Return the (x, y) coordinate for the center point of the cell that contains the specified text.  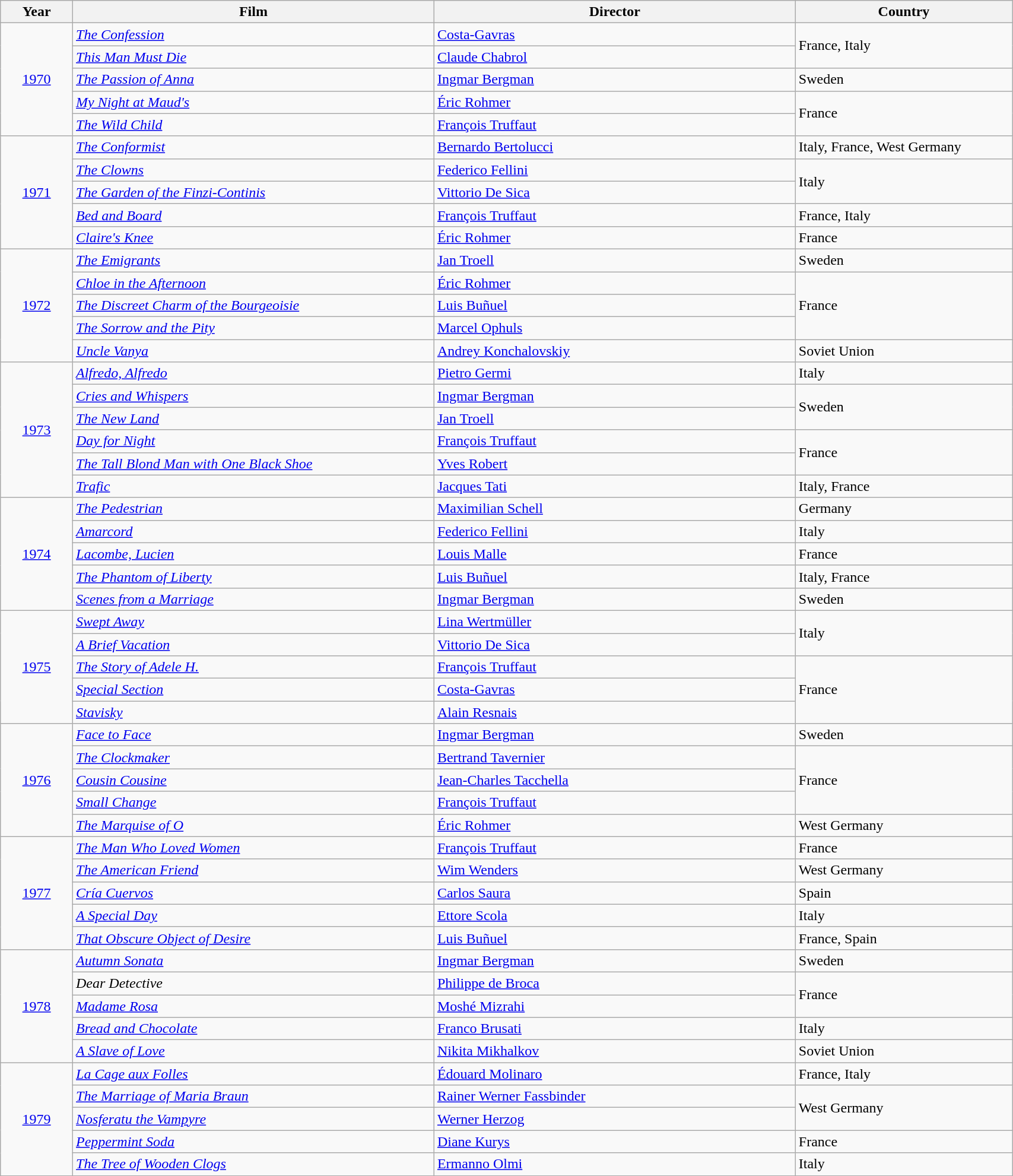
A Special Day (254, 915)
France, Spain (903, 938)
1979 (37, 1119)
La Cage aux Folles (254, 1074)
Alain Resnais (615, 712)
The Passion of Anna (254, 80)
The Phantom of Liberty (254, 576)
Scenes from a Marriage (254, 599)
The Story of Adele H. (254, 667)
Day for Night (254, 441)
Franco Brusati (615, 1029)
1973 (37, 430)
Face to Face (254, 735)
Peppermint Soda (254, 1142)
Claire's Knee (254, 237)
The Discreet Charm of the Bourgeoisie (254, 306)
The Wild Child (254, 125)
The Man Who Loved Women (254, 848)
The Emigrants (254, 260)
Italy, France, West Germany (903, 147)
Nikita Mikhalkov (615, 1051)
The Pedestrian (254, 509)
The Clowns (254, 170)
Maximilian Schell (615, 509)
Rainer Werner Fassbinder (615, 1096)
1978 (37, 1006)
1971 (37, 192)
The Tree of Wooden Clogs (254, 1164)
The Clockmaker (254, 757)
This Man Must Die (254, 57)
Bertrand Tavernier (615, 757)
Madame Rosa (254, 1006)
Alfredo, Alfredo (254, 373)
Autumn Sonata (254, 961)
Pietro Germi (615, 373)
Werner Herzog (615, 1119)
Uncle Vanya (254, 351)
Diane Kurys (615, 1142)
Swept Away (254, 622)
Jean-Charles Tacchella (615, 780)
Germany (903, 509)
1976 (37, 780)
Film (254, 12)
Nosferatu the Vampyre (254, 1119)
Chloe in the Afternoon (254, 283)
Claude Chabrol (615, 57)
Ermanno Olmi (615, 1164)
The Sorrow and the Pity (254, 328)
Director (615, 12)
Stavisky (254, 712)
The American Friend (254, 870)
Cría Cuervos (254, 893)
Édouard Molinaro (615, 1074)
Lacombe, Lucien (254, 554)
Special Section (254, 690)
Lina Wertmüller (615, 622)
Bread and Chocolate (254, 1029)
Country (903, 12)
Louis Malle (615, 554)
Moshé Mizrahi (615, 1006)
Carlos Saura (615, 893)
Ettore Scola (615, 915)
Spain (903, 893)
The Tall Blond Man with One Black Shoe (254, 464)
1977 (37, 893)
Philippe de Broca (615, 983)
My Night at Maud's (254, 102)
A Brief Vacation (254, 644)
1970 (37, 80)
Wim Wenders (615, 870)
Yves Robert (615, 464)
1972 (37, 305)
Jacques Tati (615, 486)
Cries and Whispers (254, 396)
Year (37, 12)
The Confession (254, 34)
The Marquise of O (254, 825)
Dear Detective (254, 983)
Bernardo Bertolucci (615, 147)
The Garden of the Finzi-Continis (254, 192)
Trafic (254, 486)
Cousin Cousine (254, 780)
1975 (37, 667)
The New Land (254, 419)
Amarcord (254, 531)
A Slave of Love (254, 1051)
Marcel Ophuls (615, 328)
That Obscure Object of Desire (254, 938)
Small Change (254, 803)
The Conformist (254, 147)
The Marriage of Maria Braun (254, 1096)
Andrey Konchalovskiy (615, 351)
1974 (37, 554)
Bed and Board (254, 215)
